Identify which cell holds the provided text, then report its [X, Y] central coordinate. 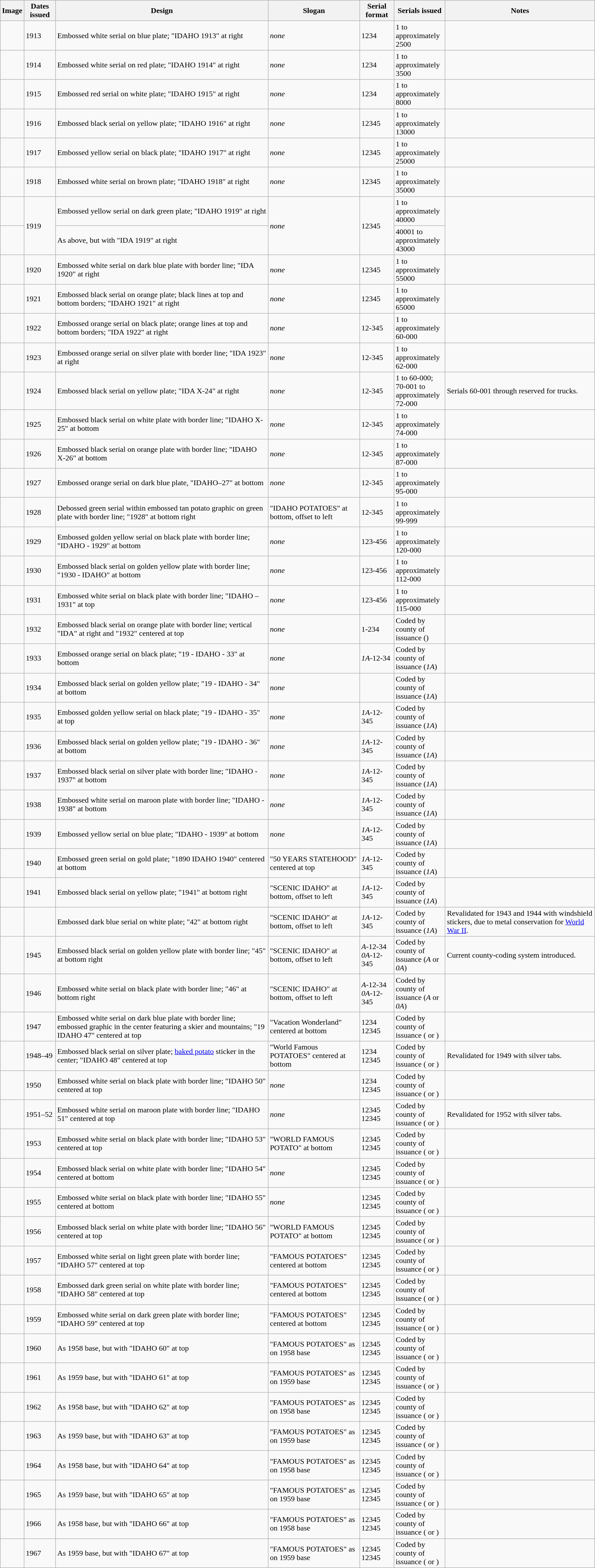
1925 [40, 424]
1956 [40, 1231]
1 to approximately 13000 [420, 123]
Embossed red serial on white plate; "IDAHO 1915" at right [162, 94]
Embossed orange serial on dark blue plate, "IDAHO–27" at bottom [162, 483]
Design [162, 11]
1922 [40, 328]
1 to approximately 120-000 [420, 541]
1923 [40, 357]
1931 [40, 600]
Embossed white serial on black plate with border line; "IDAHO 55" centered at bottom [162, 1202]
Embossed yellow serial on blue plate; "IDAHO - 1939" at bottom [162, 834]
As 1959 base, but with "IDAHO 65" at top [162, 1495]
1919 [40, 226]
1933 [40, 658]
Embossed white serial on black plate with border line; "IDAHO 50" centered at top [162, 1085]
40001 to approximately 43000 [420, 240]
1914 [40, 65]
Embossed orange serial on silver plate with border line; "IDA 1923" at right [162, 357]
1915 [40, 94]
"50 YEARS STATEHOOD" centered at top [314, 863]
As 1958 base, but with "IDAHO 64" at top [162, 1465]
1917 [40, 153]
Embossed orange serial on black plate; "19 - IDAHO - 33" at bottom [162, 658]
1 to approximately 65000 [420, 299]
As 1958 base, but with "IDAHO 62" at top [162, 1407]
Embossed yellow serial on dark green plate; "IDAHO 1919" at right [162, 211]
Embossed white serial on dark green plate with border line; "IDAHO 59" centered at top [162, 1319]
Embossed white serial on light green plate with border line; "IDAHO 57" centered at top [162, 1260]
1918 [40, 182]
1953 [40, 1144]
Embossed white serial on black plate with border line; "IDAHO – 1931" at top [162, 600]
1962 [40, 1407]
1954 [40, 1173]
Embossed white serial on black plate with border line; "IDAHO 53" centered at top [162, 1144]
Embossed yellow serial on black plate; "IDAHO 1917" at right [162, 153]
1959 [40, 1319]
1 to approximately 35000 [420, 182]
1928 [40, 512]
1 to approximately 55000 [420, 269]
1-234 [377, 629]
Embossed white serial on red plate; "IDAHO 1914" at right [162, 65]
1937 [40, 775]
"IDAHO POTATOES" at bottom, offset to left [314, 512]
1 to approximately 2500 [420, 36]
Embossed white serial on brown plate; "IDAHO 1918" at right [162, 182]
Debossed green serial within embossed tan potato graphic on green plate with border line; "1928" at bottom right [162, 512]
"World Famous POTATOES" centered at bottom [314, 1056]
Embossed orange serial on black plate; orange lines at top and bottom borders; "IDA 1922" at right [162, 328]
1938 [40, 804]
Revalidated for 1943 and 1944 with windshield stickers, due to metal conservation for World War II. [520, 922]
Embossed white serial on maroon plate with border line; "IDAHO 51" centered at top [162, 1114]
Embossed white serial on dark blue plate with border line; "IDA 1920" at right [162, 269]
Serials issued [420, 11]
Notes [520, 11]
Embossed black serial on yellow plate; "IDAHO 1916" at right [162, 123]
"Vacation Wonderland" centered at bottom [314, 1027]
1916 [40, 123]
Embossed black serial on yellow plate; "1941" at bottom right [162, 893]
1947 [40, 1027]
As above, but with "IDA 1919" at right [162, 240]
1967 [40, 1553]
1 to approximately 74-000 [420, 424]
As 1959 base, but with "IDAHO 61" at top [162, 1378]
1932 [40, 629]
1934 [40, 688]
Embossed green serial on gold plate; "1890 IDAHO 1940" centered at bottom [162, 863]
1 to approximately 115-000 [420, 600]
1921 [40, 299]
1 to approximately 3500 [420, 65]
Serial format [377, 11]
1950 [40, 1085]
1 to approximately 40000 [420, 211]
Embossed black serial on white plate with border line; "IDAHO 54" centered at bottom [162, 1173]
1 to approximately 87-000 [420, 454]
Embossed black serial on golden yellow plate with border line; "1930 - IDAHO" at bottom [162, 571]
1940 [40, 863]
1 to approximately 112-000 [420, 571]
1965 [40, 1495]
1 to 60-000;70-001 to approximately 72-000 [420, 391]
Dates issued [40, 11]
Embossed black serial on white plate with border line; "IDAHO X-25" at bottom [162, 424]
1951–52 [40, 1114]
1964 [40, 1465]
Embossed black serial on silver plate; baked potato sticker in the center; "IDAHO 48" centered at top [162, 1056]
Embossed black serial on orange plate with border line; vertical "IDA" at right and "1932" centered at top [162, 629]
1924 [40, 391]
Coded by county of issuance () [420, 629]
1930 [40, 571]
1920 [40, 269]
Embossed black serial on silver plate with border line; "IDAHO - 1937" at bottom [162, 775]
Embossed dark green serial on white plate with border line; "IDAHO 58" centered at top [162, 1290]
As 1958 base, but with "IDAHO 66" at top [162, 1524]
1941 [40, 893]
Revalidated for 1949 with silver tabs. [520, 1056]
Image [12, 11]
1913 [40, 36]
1945 [40, 955]
1946 [40, 993]
Revalidated for 1952 with silver tabs. [520, 1114]
Embossed dark blue serial on white plate; "42" at bottom right [162, 922]
1948–49 [40, 1056]
1958 [40, 1290]
1927 [40, 483]
Embossed black serial on orange plate; black lines at top and bottom borders; "IDAHO 1921" at right [162, 299]
As 1959 base, but with "IDAHO 63" at top [162, 1436]
Serials 60-001 through reserved for trucks. [520, 391]
As 1959 base, but with "IDAHO 67" at top [162, 1553]
Slogan [314, 11]
1961 [40, 1378]
Embossed black serial on orange plate with border line; "IDAHO X-26" at bottom [162, 454]
1966 [40, 1524]
Embossed black serial on golden yellow plate; "19 - IDAHO - 34" at bottom [162, 688]
1 to approximately 60-000 [420, 328]
Embossed white serial on black plate with border line; "46" at bottom right [162, 993]
1957 [40, 1260]
1926 [40, 454]
1A-12-34 [377, 658]
Embossed black serial on golden yellow plate; "19 - IDAHO - 36" at bottom [162, 746]
1 to approximately 62-000 [420, 357]
Embossed white serial on blue plate; "IDAHO 1913" at right [162, 36]
Embossed black serial on white plate with border line; "IDAHO 56" centered at top [162, 1231]
Current county-coding system introduced. [520, 955]
1 to approximately 95-000 [420, 483]
1963 [40, 1436]
1 to approximately 99-999 [420, 512]
Embossed black serial on golden yellow plate with border line; "45" at bottom right [162, 955]
1939 [40, 834]
Embossed golden yellow serial on black plate; "19 - IDAHO - 35" at top [162, 717]
1 to approximately 25000 [420, 153]
Embossed white serial on maroon plate with border line; "IDAHO - 1938" at bottom [162, 804]
1929 [40, 541]
1955 [40, 1202]
Embossed golden yellow serial on black plate with border line; "IDAHO - 1929" at bottom [162, 541]
1936 [40, 746]
As 1958 base, but with "IDAHO 60" at top [162, 1348]
1960 [40, 1348]
1935 [40, 717]
1 to approximately 8000 [420, 94]
Embossed black serial on yellow plate; "IDA X-24" at right [162, 391]
